Return the (X, Y) coordinate for the center point of the cell that contains the specified text.  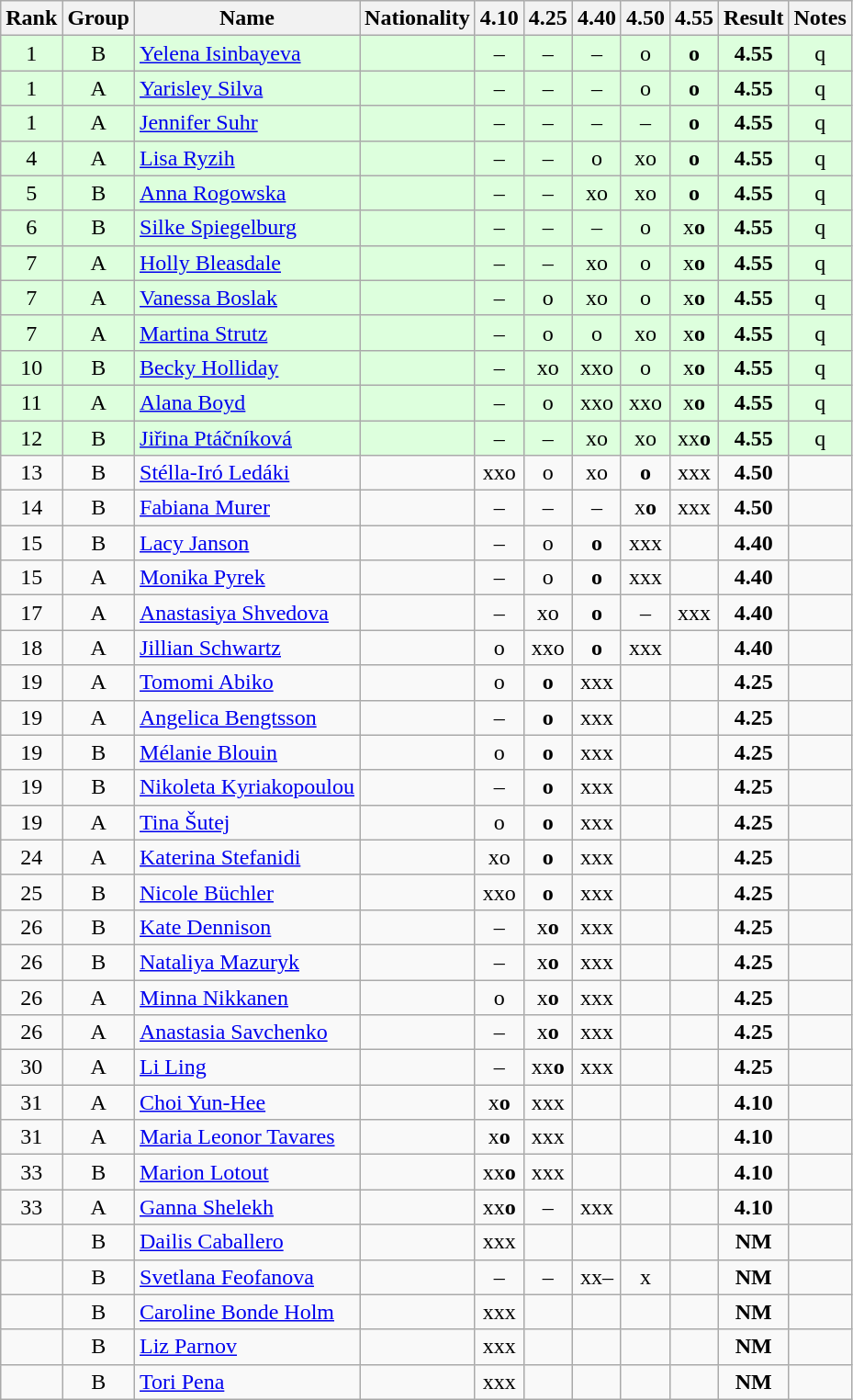
Katerina Stefanidi (248, 857)
Jiřina Ptáčníková (248, 438)
Tina Šutej (248, 822)
xx– (597, 1277)
12 (31, 438)
Stélla-Iró Ledáki (248, 473)
Nataliya Mazuryk (248, 962)
25 (31, 892)
Angelica Bengtsson (248, 717)
Jillian Schwartz (248, 648)
Liz Parnov (248, 1347)
10 (31, 367)
6 (31, 228)
30 (31, 1067)
Rank (31, 18)
Yelena Isinbayeva (248, 53)
Fabiana Murer (248, 508)
Yarisley Silva (248, 88)
11 (31, 402)
Result (754, 18)
Vanessa Boslak (248, 298)
Minna Nikkanen (248, 997)
Martina Strutz (248, 333)
Tomomi Abiko (248, 683)
17 (31, 613)
Li Ling (248, 1067)
Dailis Caballero (248, 1242)
24 (31, 857)
Choi Yun-Hee (248, 1102)
Nationality (418, 18)
Alana Boyd (248, 402)
Svetlana Feofanova (248, 1277)
Tori Pena (248, 1382)
Nikoleta Kyriakopoulou (248, 787)
Lacy Janson (248, 543)
13 (31, 473)
Anastasiya Shvedova (248, 613)
Anastasia Savchenko (248, 1033)
Maria Leonor Tavares (248, 1137)
Holly Bleasdale (248, 263)
Jennifer Suhr (248, 123)
Becky Holliday (248, 367)
Group (99, 18)
Anna Rogowska (248, 193)
Ganna Shelekh (248, 1207)
Silke Spiegelburg (248, 228)
Nicole Büchler (248, 892)
Mélanie Blouin (248, 752)
Lisa Ryzih (248, 158)
Caroline Bonde Holm (248, 1312)
Notes (820, 18)
Kate Dennison (248, 927)
x (645, 1277)
18 (31, 648)
4 (31, 158)
Monika Pyrek (248, 578)
5 (31, 193)
14 (31, 508)
Name (248, 18)
Marion Lotout (248, 1172)
